Extract the [X, Y] coordinate from the center of the cell holding the provided text.  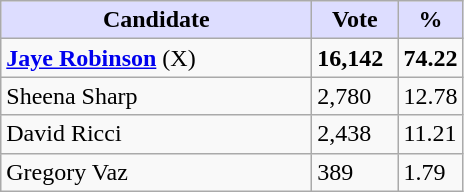
2,438 [355, 134]
Gregory Vaz [156, 172]
Candidate [156, 20]
1.79 [430, 172]
74.22 [430, 58]
16,142 [355, 58]
Vote [355, 20]
David Ricci [156, 134]
2,780 [355, 96]
389 [355, 172]
% [430, 20]
Sheena Sharp [156, 96]
Jaye Robinson (X) [156, 58]
12.78 [430, 96]
11.21 [430, 134]
